Determine the [X, Y] coordinate at the center of the cell enclosing the given text.  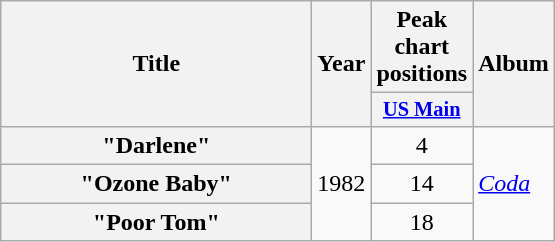
Coda [514, 183]
"Darlene" [156, 145]
1982 [342, 183]
Album [514, 64]
Year [342, 64]
18 [422, 222]
"Poor Tom" [156, 222]
US Main [422, 110]
"Ozone Baby" [156, 184]
14 [422, 184]
Title [156, 64]
Peak chart positions [422, 47]
4 [422, 145]
